Pinpoint the cell where the given text exists, returning its (X, Y) midpoint coordinate. 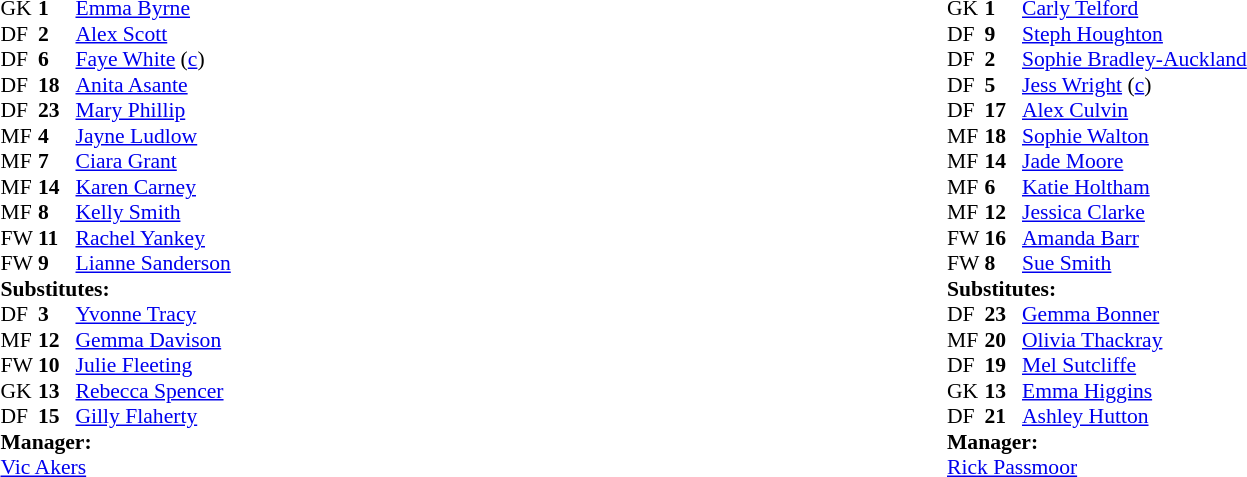
Sophie Walton (1134, 136)
Rachel Yankey (154, 238)
11 (57, 238)
Ciara Grant (154, 161)
20 (1003, 340)
4 (57, 136)
Karen Carney (154, 187)
Yvonne Tracy (154, 315)
16 (1003, 238)
Steph Houghton (1134, 34)
7 (57, 161)
17 (1003, 111)
Alex Culvin (1134, 111)
Gemma Davison (154, 340)
Julie Fleeting (154, 365)
Jade Moore (1134, 161)
Mel Sutcliffe (1134, 365)
10 (57, 365)
Jess Wright (c) (1134, 85)
21 (1003, 417)
Jessica Clarke (1134, 213)
Amanda Barr (1134, 238)
Faye White (c) (154, 59)
Olivia Thackray (1134, 340)
19 (1003, 365)
15 (57, 417)
Mary Phillip (154, 111)
3 (57, 315)
Gilly Flaherty (154, 417)
Katie Holtham (1134, 187)
Rebecca Spencer (154, 391)
Alex Scott (154, 34)
Sue Smith (1134, 263)
5 (1003, 85)
Gemma Bonner (1134, 315)
Sophie Bradley-Auckland (1134, 59)
Jayne Ludlow (154, 136)
Emma Higgins (1134, 391)
Anita Asante (154, 85)
Lianne Sanderson (154, 263)
Ashley Hutton (1134, 417)
Kelly Smith (154, 213)
